Capture the cell that displays the provided text and extract its [x, y] central coordinate. 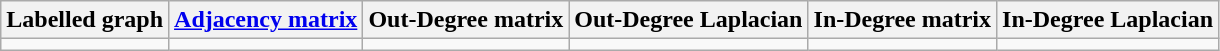
In-Degree matrix [902, 20]
Labelled graph [85, 20]
Out-Degree matrix [466, 20]
Adjacency matrix [266, 20]
Out-Degree Laplacian [688, 20]
In-Degree Laplacian [1108, 20]
